Find where the given text appears and provide that cell's center as [X, Y] coordinate. 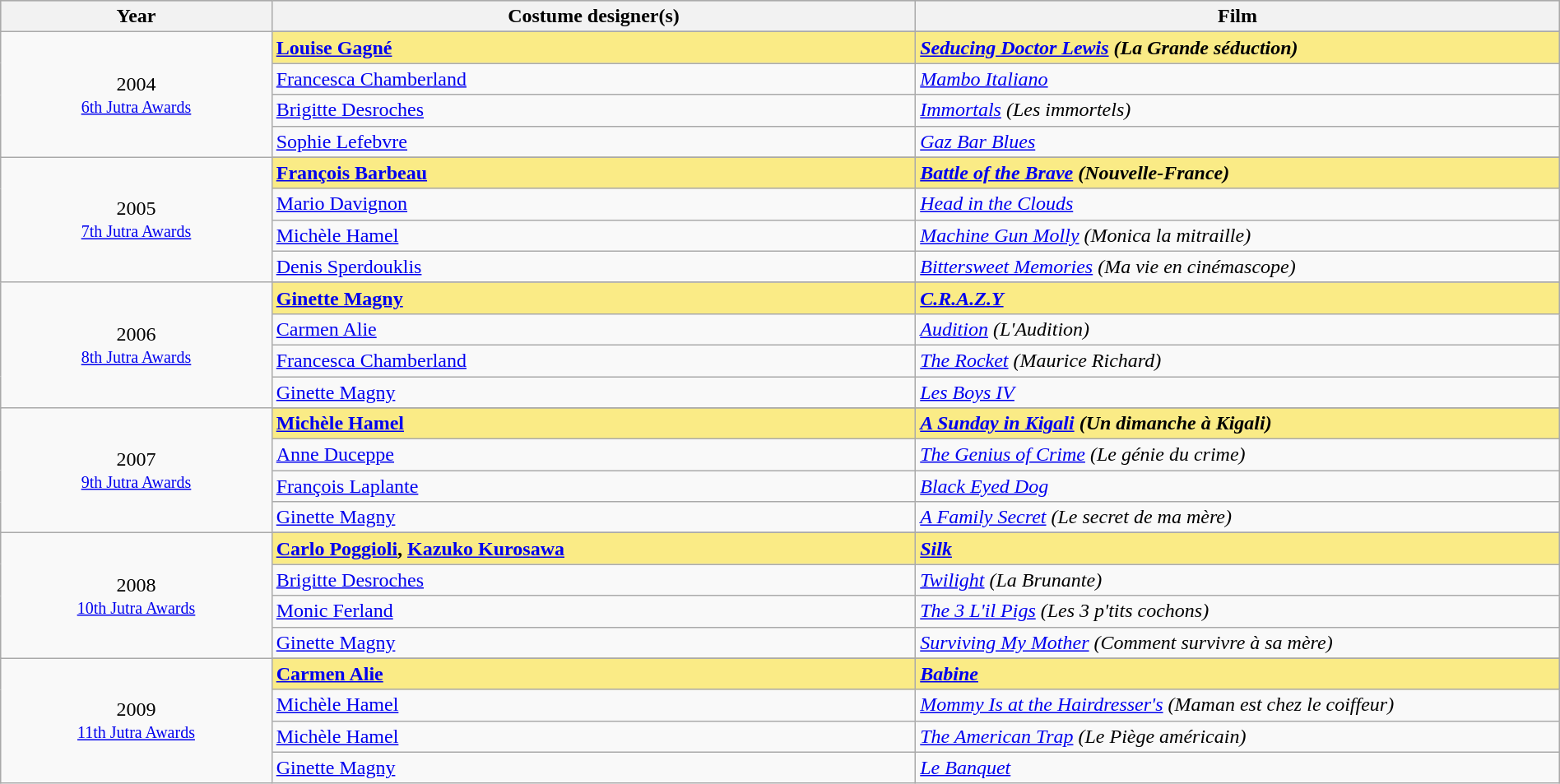
Black Eyed Dog [1237, 486]
A Family Secret (Le secret de ma mère) [1237, 517]
Les Boys IV [1237, 392]
Film [1237, 16]
Mommy Is at the Hairdresser's (Maman est chez le coiffeur) [1237, 705]
Gaz Bar Blues [1237, 141]
2004 6th Jutra Awards [137, 95]
Twilight (La Brunante) [1237, 580]
Head in the Clouds [1237, 204]
Babine [1237, 674]
Monic Ferland [594, 611]
Louise Gagné [594, 48]
2007 9th Jutra Awards [137, 471]
Immortals (Les immortels) [1237, 110]
Surviving My Mother (Comment survivre à sa mère) [1237, 643]
Silk [1237, 549]
The 3 L'il Pigs (Les 3 p'tits cochons) [1237, 611]
Le Banquet [1237, 768]
The American Trap (Le Piège américain) [1237, 736]
Audition (L'Audition) [1237, 329]
Machine Gun Molly (Monica la mitraille) [1237, 235]
Mambo Italiano [1237, 79]
Denis Sperdouklis [594, 267]
The Genius of Crime (Le génie du crime) [1237, 455]
The Rocket (Maurice Richard) [1237, 360]
Carlo Poggioli, Kazuko Kurosawa [594, 549]
Anne Duceppe [594, 455]
Costume designer(s) [594, 16]
C.R.A.Z.Y [1237, 298]
A Sunday in Kigali (Un dimanche à Kigali) [1237, 424]
2006 8th Jutra Awards [137, 345]
François Laplante [594, 486]
2005 7th Jutra Awards [137, 220]
Mario Davignon [594, 204]
2009 11th Jutra Awards [137, 721]
2008 10th Jutra Awards [137, 596]
Year [137, 16]
Seducing Doctor Lewis (La Grande séduction) [1237, 48]
Bittersweet Memories (Ma vie en cinémascope) [1237, 267]
François Barbeau [594, 173]
Sophie Lefebvre [594, 141]
Battle of the Brave (Nouvelle-France) [1237, 173]
